Pinpoint the cell where the given text exists, returning its [X, Y] midpoint coordinate. 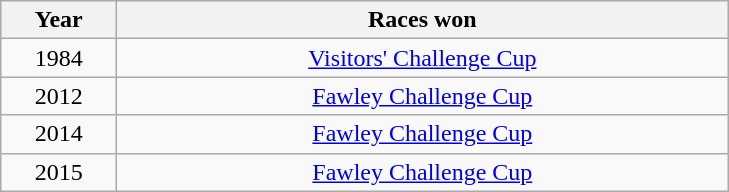
Visitors' Challenge Cup [422, 58]
2014 [59, 134]
Races won [422, 20]
2015 [59, 172]
1984 [59, 58]
Year [59, 20]
2012 [59, 96]
